Determine the [x, y] coordinate at the center of the cell enclosing the given text.  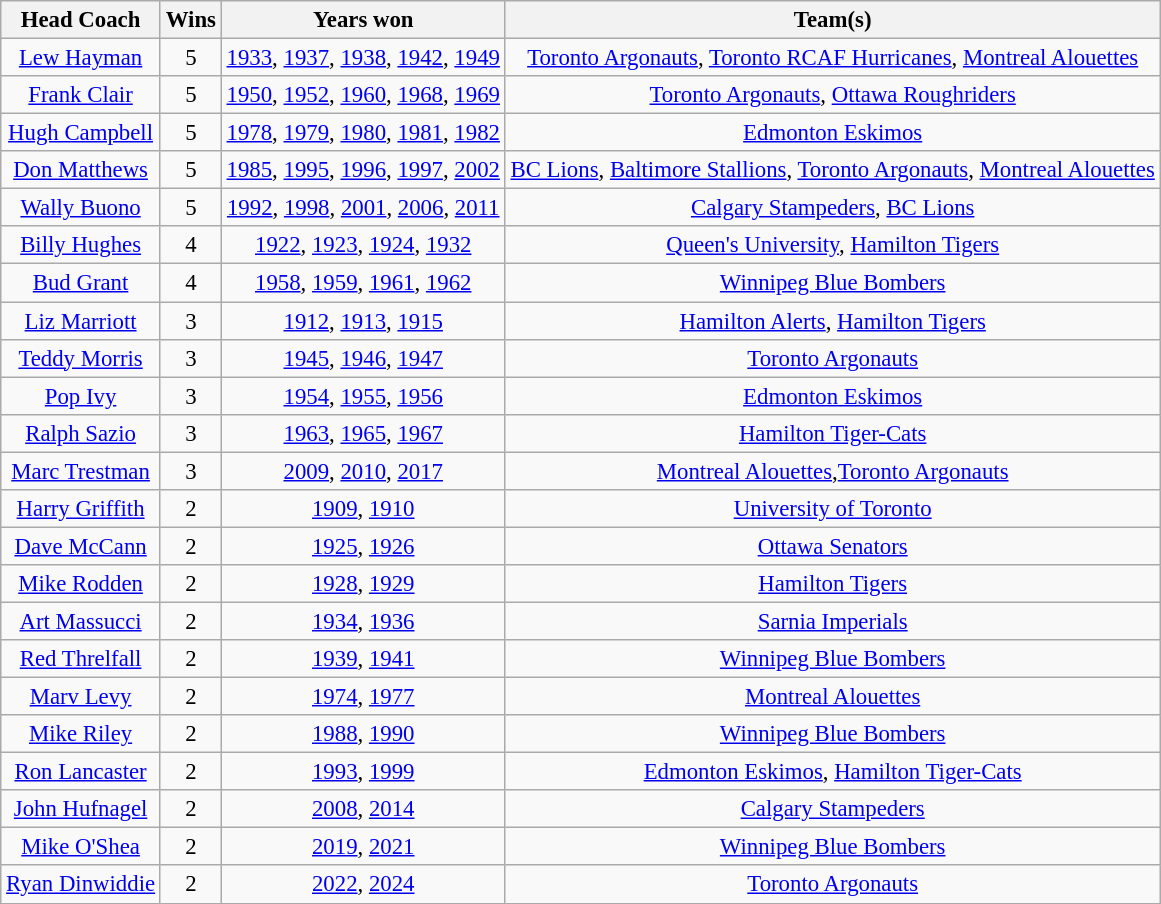
Bud Grant [81, 283]
Hamilton Alerts, Hamilton Tigers [832, 321]
Calgary Stampeders [832, 809]
Wally Buono [81, 208]
Marc Trestman [81, 471]
Harry Griffith [81, 509]
BC Lions, Baltimore Stallions, Toronto Argonauts, Montreal Alouettes [832, 170]
1993, 1999 [363, 772]
1928, 1929 [363, 584]
Teddy Morris [81, 358]
Dave McCann [81, 546]
Hamilton Tiger-Cats [832, 433]
1912, 1913, 1915 [363, 321]
1974, 1977 [363, 697]
Ralph Sazio [81, 433]
1922, 1923, 1924, 1932 [363, 245]
Sarnia Imperials [832, 621]
Mike Riley [81, 734]
1978, 1979, 1980, 1981, 1982 [363, 133]
1939, 1941 [363, 659]
Lew Hayman [81, 58]
1950, 1952, 1960, 1968, 1969 [363, 95]
2008, 2014 [363, 809]
2019, 2021 [363, 847]
Team(s) [832, 20]
Hamilton Tigers [832, 584]
1909, 1910 [363, 509]
Montreal Alouettes [832, 697]
1963, 1965, 1967 [363, 433]
Frank Clair [81, 95]
1945, 1946, 1947 [363, 358]
Years won [363, 20]
1934, 1936 [363, 621]
Don Matthews [81, 170]
2022, 2024 [363, 885]
Ron Lancaster [81, 772]
University of Toronto [832, 509]
Mike O'Shea [81, 847]
Edmonton Eskimos, Hamilton Tiger-Cats [832, 772]
1992, 1998, 2001, 2006, 2011 [363, 208]
Ottawa Senators [832, 546]
Wins [190, 20]
Hugh Campbell [81, 133]
1954, 1955, 1956 [363, 396]
1985, 1995, 1996, 1997, 2002 [363, 170]
Mike Rodden [81, 584]
Montreal Alouettes,Toronto Argonauts [832, 471]
Calgary Stampeders, BC Lions [832, 208]
1933, 1937, 1938, 1942, 1949 [363, 58]
Head Coach [81, 20]
1925, 1926 [363, 546]
Pop Ivy [81, 396]
Ryan Dinwiddie [81, 885]
2009, 2010, 2017 [363, 471]
Toronto Argonauts, Ottawa Roughriders [832, 95]
Queen's University, Hamilton Tigers [832, 245]
Liz Marriott [81, 321]
Art Massucci [81, 621]
Billy Hughes [81, 245]
Marv Levy [81, 697]
1988, 1990 [363, 734]
Red Threlfall [81, 659]
John Hufnagel [81, 809]
Toronto Argonauts, Toronto RCAF Hurricanes, Montreal Alouettes [832, 58]
1958, 1959, 1961, 1962 [363, 283]
